Return the [x, y] coordinate for the center point of the cell that contains the specified text.  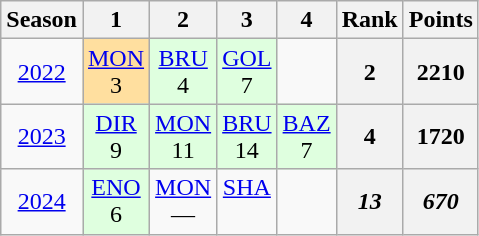
3 [247, 20]
MON3 [116, 72]
MON11 [184, 136]
SHA [247, 202]
670 [440, 202]
1720 [440, 136]
Rank [370, 20]
ENO6 [116, 202]
2022 [42, 72]
2024 [42, 202]
BAZ7 [306, 136]
2023 [42, 136]
1 [116, 20]
GOL7 [247, 72]
DIR9 [116, 136]
BRU14 [247, 136]
13 [370, 202]
2210 [440, 72]
MON— [184, 202]
Points [440, 20]
BRU4 [184, 72]
Season [42, 20]
